From the cell containing the given text, extract its center point as [X, Y] coordinate. 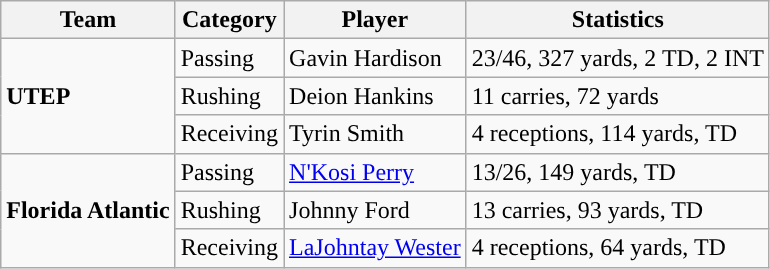
Player [376, 20]
13 carries, 93 yards, TD [618, 210]
Statistics [618, 20]
4 receptions, 64 yards, TD [618, 248]
Florida Atlantic [88, 210]
23/46, 327 yards, 2 TD, 2 INT [618, 58]
Gavin Hardison [376, 58]
Team [88, 20]
Deion Hankins [376, 96]
Johnny Ford [376, 210]
4 receptions, 114 yards, TD [618, 134]
Category [229, 20]
13/26, 149 yards, TD [618, 172]
LaJohntay Wester [376, 248]
UTEP [88, 96]
N'Kosi Perry [376, 172]
11 carries, 72 yards [618, 96]
Tyrin Smith [376, 134]
